Determine the (x, y) coordinate at the center of the cell enclosing the given text.  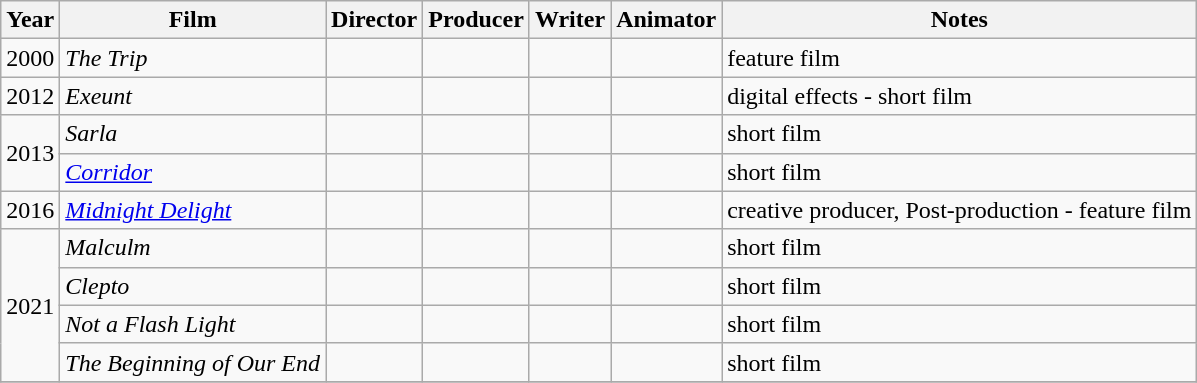
2012 (30, 96)
Year (30, 20)
Not a Flash Light (193, 324)
Producer (476, 20)
Film (193, 20)
The Trip (193, 58)
Clepto (193, 286)
The Beginning of Our End (193, 362)
Director (374, 20)
2021 (30, 305)
Corridor (193, 172)
Notes (960, 20)
2000 (30, 58)
Writer (570, 20)
Animator (666, 20)
Exeunt (193, 96)
Sarla (193, 134)
digital effects - short film (960, 96)
2016 (30, 210)
feature film (960, 58)
Malculm (193, 248)
creative producer, Post-production - feature film (960, 210)
2013 (30, 153)
Midnight Delight (193, 210)
